Output the [X, Y] coordinate of the center of the cell containing the given text.  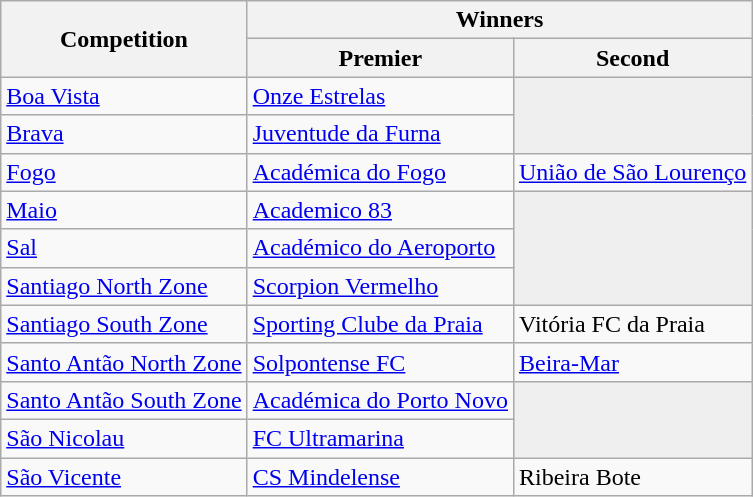
Académica do Porto Novo [380, 400]
São Vicente [124, 477]
Onze Estrelas [380, 96]
Académico do Aeroporto [380, 248]
União de São Lourenço [632, 172]
Juventude da Furna [380, 134]
Ribeira Bote [632, 477]
Second [632, 58]
São Nicolau [124, 438]
Santo Antão South Zone [124, 400]
Sporting Clube da Praia [380, 324]
Santo Antão North Zone [124, 362]
Scorpion Vermelho [380, 286]
Brava [124, 134]
Winners [500, 20]
Maio [124, 210]
Academico 83 [380, 210]
Académica do Fogo [380, 172]
Premier [380, 58]
Santiago North Zone [124, 286]
Vitória FC da Praia [632, 324]
Sal [124, 248]
CS Mindelense [380, 477]
Fogo [124, 172]
Boa Vista [124, 96]
Santiago South Zone [124, 324]
FC Ultramarina [380, 438]
Solpontense FC [380, 362]
Competition [124, 39]
Beira-Mar [632, 362]
